Detect which cell encompasses the target text, then output its [x, y] center coordinate. 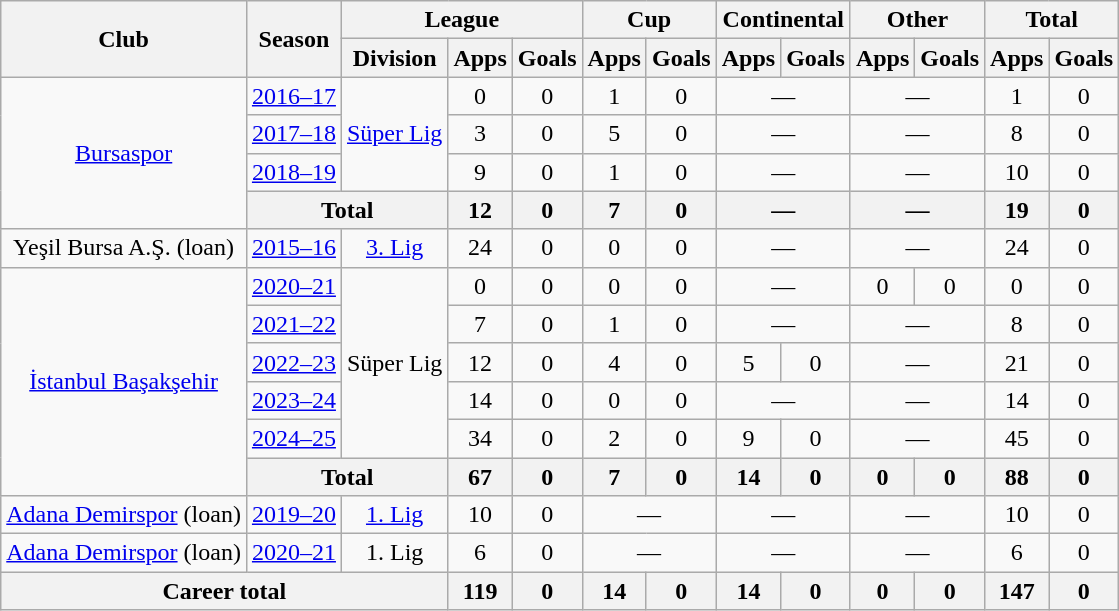
Division [394, 58]
2024–25 [294, 438]
2023–24 [294, 400]
19 [1017, 210]
Continental [783, 20]
3. Lig [394, 248]
2021–22 [294, 324]
2018–19 [294, 172]
119 [480, 591]
Cup [649, 20]
2016–17 [294, 96]
147 [1017, 591]
34 [480, 438]
2019–20 [294, 515]
67 [480, 477]
Club [124, 39]
21 [1017, 362]
Other [917, 20]
League [462, 20]
Yeşil Bursa A.Ş. (loan) [124, 248]
2017–18 [294, 134]
2022–23 [294, 362]
Season [294, 39]
4 [614, 362]
45 [1017, 438]
İstanbul Başakşehir [124, 381]
3 [480, 134]
Bursaspor [124, 153]
88 [1017, 477]
2 [614, 438]
2015–16 [294, 248]
Career total [224, 591]
